Return (x, y) of the center of cell containing provided text 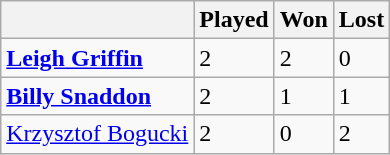
Played (234, 20)
Leigh Griffin (98, 58)
Lost (361, 20)
Billy Snaddon (98, 96)
Krzysztof Bogucki (98, 134)
Won (304, 20)
